Search for the cell housing the specified text and yield its (X, Y) center coordinate. 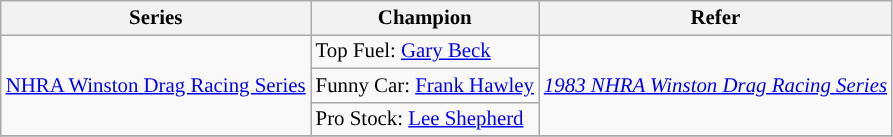
Funny Car: Frank Hawley (425, 85)
Series (156, 18)
NHRA Winston Drag Racing Series (156, 85)
Top Fuel: Gary Beck (425, 51)
Refer (716, 18)
1983 NHRA Winston Drag Racing Series (716, 85)
Pro Stock: Lee Shepherd (425, 119)
Champion (425, 18)
